Scan for the cell matching the given text and deliver its (X, Y) coordinate at center. 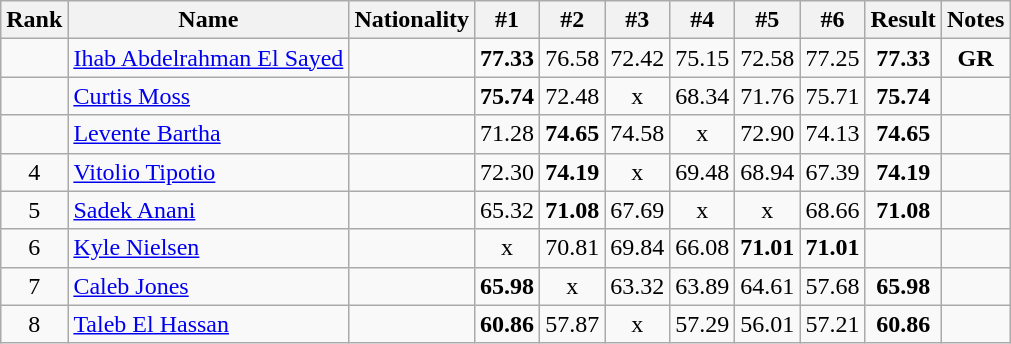
67.39 (832, 172)
Caleb Jones (208, 286)
#4 (702, 20)
66.08 (702, 248)
#5 (768, 20)
69.48 (702, 172)
8 (34, 324)
75.15 (702, 58)
Taleb El Hassan (208, 324)
#1 (508, 20)
72.90 (768, 134)
Levente Bartha (208, 134)
Rank (34, 20)
68.94 (768, 172)
Ihab Abdelrahman El Sayed (208, 58)
69.84 (638, 248)
68.34 (702, 96)
Sadek Anani (208, 210)
Vitolio Tipotio (208, 172)
75.71 (832, 96)
Name (208, 20)
57.87 (572, 324)
GR (975, 58)
56.01 (768, 324)
72.30 (508, 172)
4 (34, 172)
70.81 (572, 248)
Curtis Moss (208, 96)
Kyle Nielsen (208, 248)
#3 (638, 20)
65.32 (508, 210)
72.42 (638, 58)
71.28 (508, 134)
#2 (572, 20)
63.89 (702, 286)
#6 (832, 20)
7 (34, 286)
74.13 (832, 134)
72.58 (768, 58)
67.69 (638, 210)
76.58 (572, 58)
68.66 (832, 210)
5 (34, 210)
74.58 (638, 134)
Result (903, 20)
64.61 (768, 286)
71.76 (768, 96)
57.21 (832, 324)
Nationality (412, 20)
72.48 (572, 96)
57.29 (702, 324)
57.68 (832, 286)
63.32 (638, 286)
Notes (975, 20)
77.25 (832, 58)
6 (34, 248)
